Output the (x, y) coordinate of the center of the cell containing the given text.  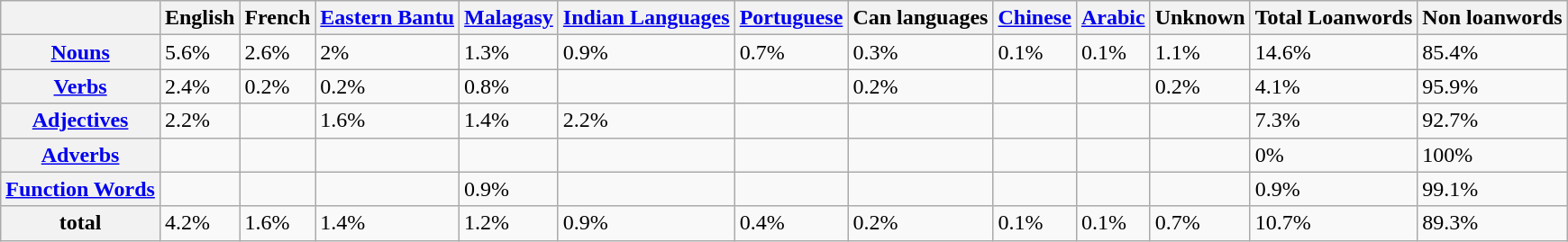
Nouns (81, 52)
2.4% (199, 86)
Function Words (81, 189)
Adjectives (81, 121)
English (199, 18)
2% (387, 52)
1.1% (1200, 52)
Can languages (921, 18)
Verbs (81, 86)
0.4% (791, 223)
0% (1334, 155)
5.6% (199, 52)
Chinese (1035, 18)
1.3% (509, 52)
0.3% (921, 52)
Indian Languages (646, 18)
0.8% (509, 86)
4.1% (1334, 86)
Unknown (1200, 18)
100% (1492, 155)
14.6% (1334, 52)
French (278, 18)
Adverbs (81, 155)
Arabic (1113, 18)
7.3% (1334, 121)
Portuguese (791, 18)
2.6% (278, 52)
total (81, 223)
99.1% (1492, 189)
Malagasy (509, 18)
92.7% (1492, 121)
89.3% (1492, 223)
10.7% (1334, 223)
Non loanwords (1492, 18)
4.2% (199, 223)
Total Loanwords (1334, 18)
1.2% (509, 223)
85.4% (1492, 52)
95.9% (1492, 86)
Eastern Bantu (387, 18)
